For the text-containing cell, return its midpoint in [x, y] coordinate format. 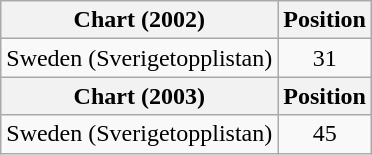
31 [325, 58]
45 [325, 134]
Chart (2003) [140, 96]
Chart (2002) [140, 20]
